Locate the cell with the specified text and output its [x, y] center coordinate. 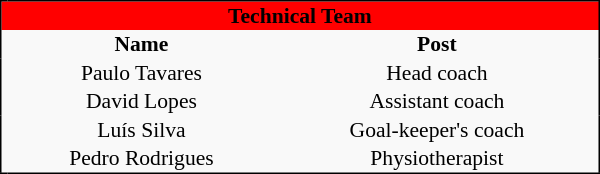
Assistant coach [437, 101]
Physiotherapist [437, 158]
David Lopes [142, 101]
Goal-keeper's coach [437, 130]
Technical Team [300, 16]
Paulo Tavares [142, 72]
Name [142, 44]
Post [437, 44]
Luís Silva [142, 130]
Head coach [437, 72]
Pedro Rodrigues [142, 158]
